Search for the cell housing the specified text and yield its [x, y] center coordinate. 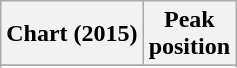
Peakposition [189, 34]
Chart (2015) [72, 34]
